From the cell containing the given text, extract its center point as [X, Y] coordinate. 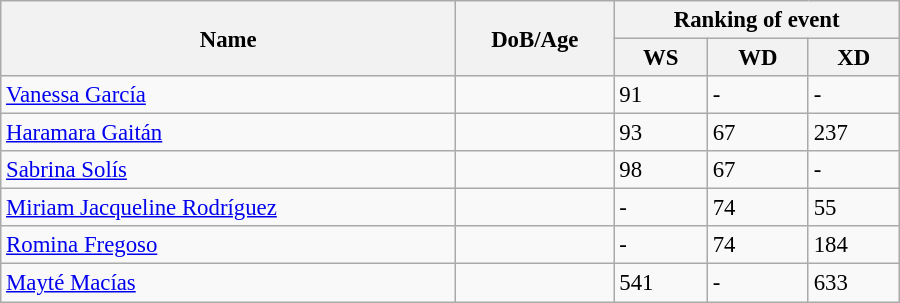
633 [854, 283]
Mayté Macías [228, 283]
91 [660, 95]
WS [660, 58]
Vanessa García [228, 95]
184 [854, 245]
Sabrina Solís [228, 170]
Miriam Jacqueline Rodríguez [228, 208]
541 [660, 283]
XD [854, 58]
Name [228, 38]
Ranking of event [756, 20]
55 [854, 208]
DoB/Age [535, 38]
237 [854, 133]
WD [758, 58]
Haramara Gaitán [228, 133]
98 [660, 170]
93 [660, 133]
Romina Fregoso [228, 245]
